Extract the (x, y) coordinate from the center of the cell holding the provided text.  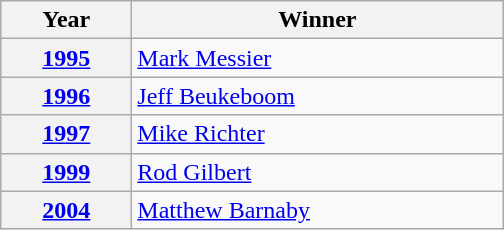
Jeff Beukeboom (318, 96)
Matthew Barnaby (318, 210)
1999 (66, 172)
Mike Richter (318, 134)
1995 (66, 58)
Year (66, 20)
1996 (66, 96)
Winner (318, 20)
Rod Gilbert (318, 172)
Mark Messier (318, 58)
2004 (66, 210)
1997 (66, 134)
